Provide the (X, Y) coordinate of the cell's center where the given text is located.  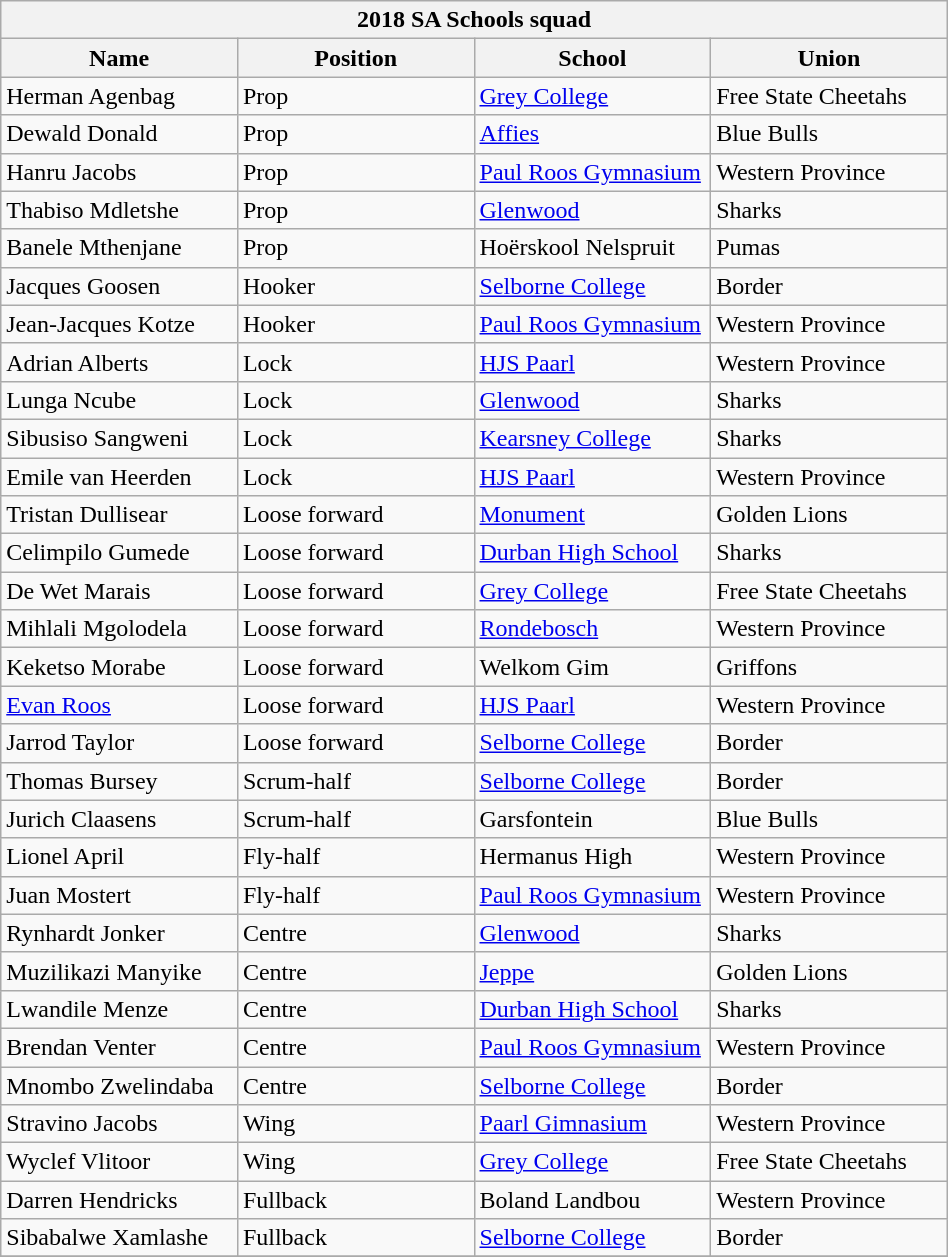
Garsfontein (592, 819)
Sibabalwe Xamlashe (120, 1238)
Boland Landbou (592, 1200)
Monument (592, 515)
Hermanus High (592, 857)
Dewald Donald (120, 134)
Juan Mostert (120, 895)
Mihlali Mgolodela (120, 629)
Evan Roos (120, 705)
Jacques Goosen (120, 286)
Jean-Jacques Kotze (120, 324)
Darren Hendricks (120, 1200)
Herman Agenbag (120, 96)
Keketso Morabe (120, 667)
Rynhardt Jonker (120, 933)
Name (120, 58)
Rondebosch (592, 629)
School (592, 58)
Lunga Ncube (120, 400)
Welkom Gim (592, 667)
Paarl Gimnasium (592, 1124)
Wyclef Vlitoor (120, 1162)
Hanru Jacobs (120, 172)
2018 SA Schools squad (474, 20)
Mnombo Zwelindaba (120, 1085)
Emile van Heerden (120, 477)
Affies (592, 134)
Jurich Claasens (120, 819)
De Wet Marais (120, 591)
Union (830, 58)
Adrian Alberts (120, 362)
Banele Mthenjane (120, 248)
Jeppe (592, 971)
Tristan Dullisear (120, 515)
Griffons (830, 667)
Lionel April (120, 857)
Kearsney College (592, 438)
Position (356, 58)
Celimpilo Gumede (120, 553)
Thabiso Mdletshe (120, 210)
Hoërskool Nelspruit (592, 248)
Lwandile Menze (120, 1009)
Stravino Jacobs (120, 1124)
Muzilikazi Manyike (120, 971)
Brendan Venter (120, 1047)
Sibusiso Sangweni (120, 438)
Pumas (830, 248)
Thomas Bursey (120, 781)
Jarrod Taylor (120, 743)
